Capture the cell that displays the provided text and extract its [X, Y] central coordinate. 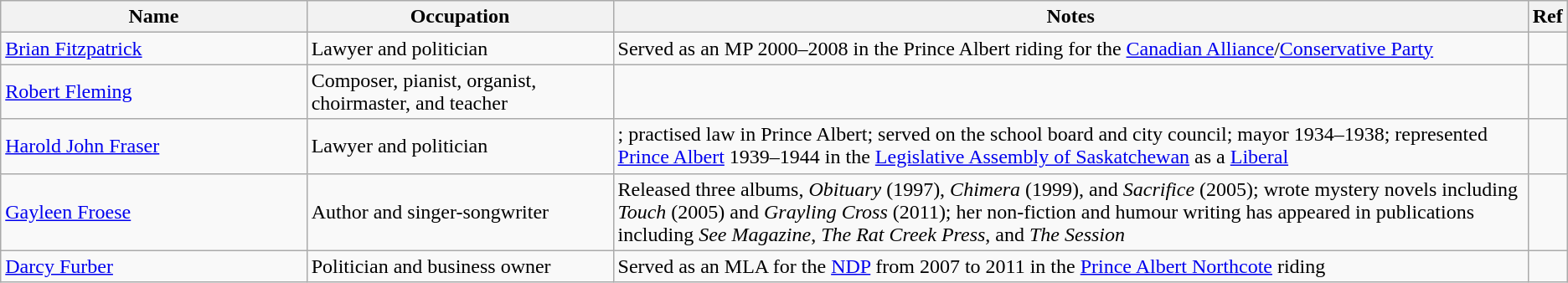
Politician and business owner [460, 266]
Robert Fleming [154, 92]
Served as an MP 2000–2008 in the Prince Albert riding for the Canadian Alliance/Conservative Party [1070, 49]
Notes [1070, 17]
Author and singer-songwriter [460, 212]
Darcy Furber [154, 266]
Occupation [460, 17]
Brian Fitzpatrick [154, 49]
Composer, pianist, organist, choirmaster, and teacher [460, 92]
Served as an MLA for the NDP from 2007 to 2011 in the Prince Albert Northcote riding [1070, 266]
Ref [1548, 17]
Harold John Fraser [154, 146]
Name [154, 17]
Gayleen Froese [154, 212]
